Provide the [X, Y] coordinate of the cell's center where the given text is located.  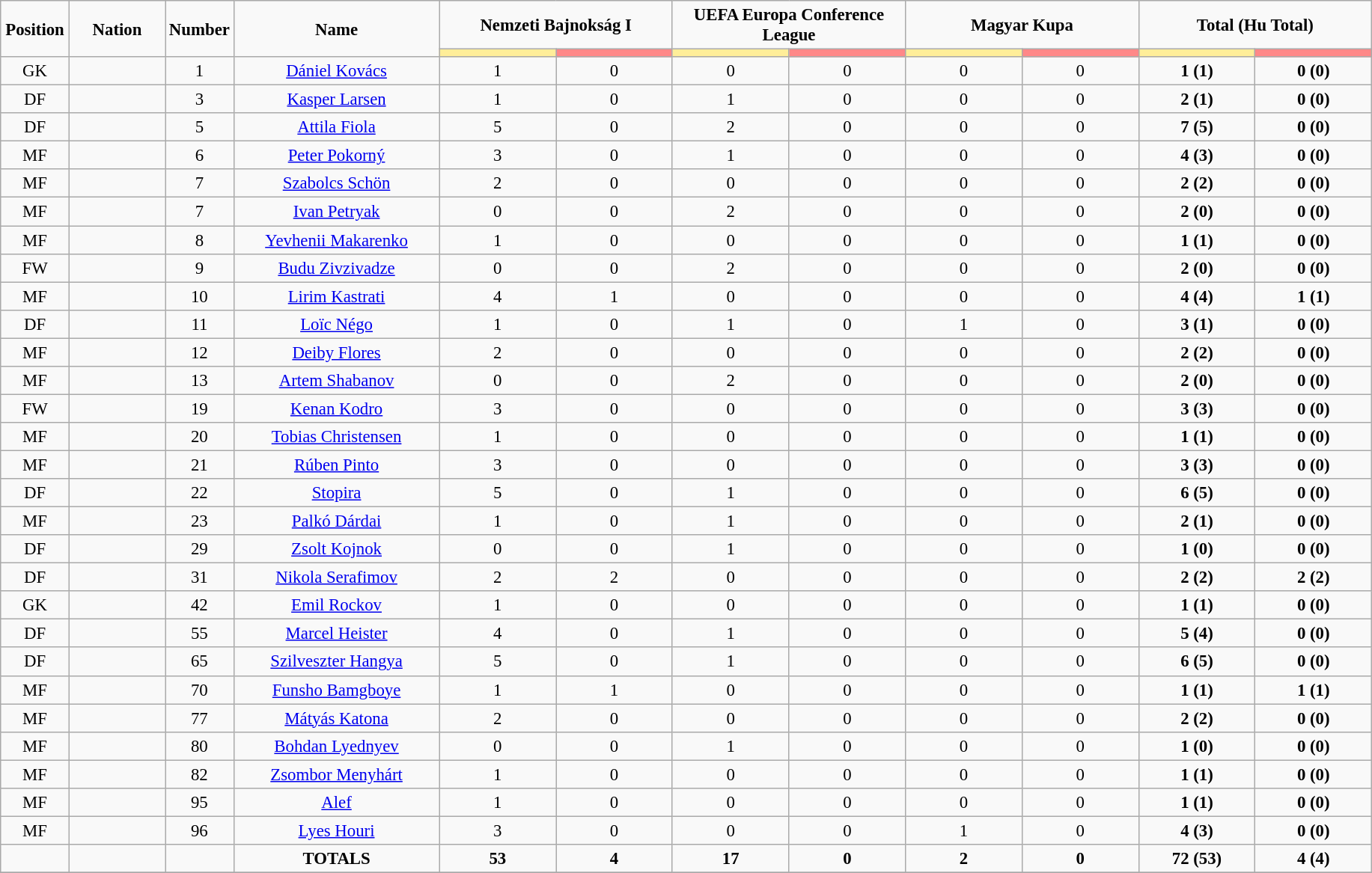
70 [200, 690]
42 [200, 605]
Loïc Négo [337, 324]
Attila Fiola [337, 127]
Szabolcs Schön [337, 183]
UEFA Europa Conference League [789, 25]
Bohdan Lyednyev [337, 746]
20 [200, 437]
Name [337, 28]
Mátyás Katona [337, 718]
Zsombor Menyhárt [337, 774]
3 (1) [1197, 324]
Palkó Dárdai [337, 521]
Kenan Kodro [337, 408]
77 [200, 718]
Yevhenii Makarenko [337, 240]
19 [200, 408]
Deiby Flores [337, 352]
Zsolt Kojnok [337, 549]
Dániel Kovács [337, 71]
23 [200, 521]
82 [200, 774]
5 (4) [1197, 634]
10 [200, 296]
53 [498, 859]
Funsho Bamgboye [337, 690]
Lyes Houri [337, 830]
95 [200, 803]
6 [200, 156]
96 [200, 830]
Number [200, 28]
Nemzeti Bajnokság I [555, 25]
Rúben Pinto [337, 465]
7 (5) [1197, 127]
Szilveszter Hangya [337, 662]
11 [200, 324]
9 [200, 268]
21 [200, 465]
17 [731, 859]
Nikola Serafimov [337, 578]
29 [200, 549]
Budu Zivzivadze [337, 268]
Lirim Kastrati [337, 296]
Magyar Kupa [1022, 25]
55 [200, 634]
Ivan Petryak [337, 212]
31 [200, 578]
Kasper Larsen [337, 99]
Emil Rockov [337, 605]
72 (53) [1197, 859]
Peter Pokorný [337, 156]
Marcel Heister [337, 634]
12 [200, 352]
Tobias Christensen [337, 437]
Artem Shabanov [337, 381]
Position [35, 28]
Total (Hu Total) [1255, 25]
Nation [117, 28]
8 [200, 240]
13 [200, 381]
TOTALS [337, 859]
65 [200, 662]
Stopira [337, 493]
80 [200, 746]
22 [200, 493]
Alef [337, 803]
